Provide the [x, y] coordinate of the cell's center where the given text is located.  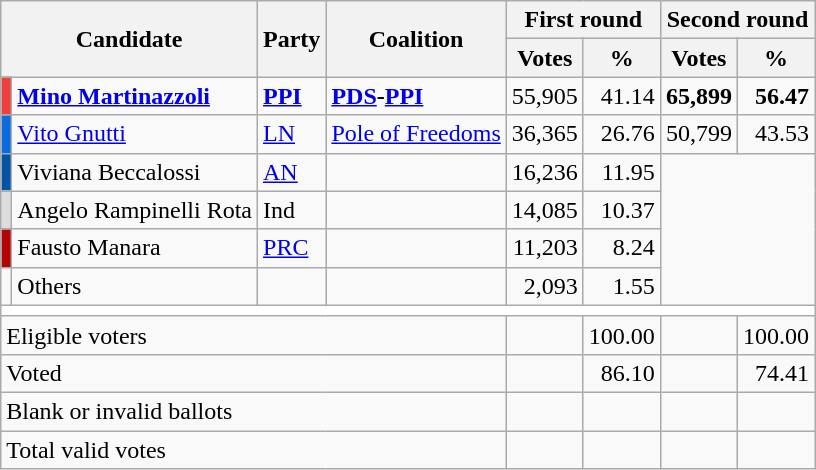
Party [292, 39]
43.53 [776, 134]
Others [135, 286]
Total valid votes [254, 449]
Viviana Beccalossi [135, 172]
Fausto Manara [135, 248]
Blank or invalid ballots [254, 411]
41.14 [622, 96]
74.41 [776, 373]
Candidate [130, 39]
PDS-PPI [416, 96]
11.95 [622, 172]
8.24 [622, 248]
65,899 [698, 96]
Pole of Freedoms [416, 134]
Angelo Rampinelli Rota [135, 210]
PPI [292, 96]
Second round [737, 20]
50,799 [698, 134]
Eligible voters [254, 335]
11,203 [544, 248]
36,365 [544, 134]
14,085 [544, 210]
1.55 [622, 286]
Ind [292, 210]
2,093 [544, 286]
26.76 [622, 134]
First round [583, 20]
LN [292, 134]
Voted [254, 373]
PRC [292, 248]
Vito Gnutti [135, 134]
56.47 [776, 96]
16,236 [544, 172]
AN [292, 172]
Coalition [416, 39]
55,905 [544, 96]
Mino Martinazzoli [135, 96]
86.10 [622, 373]
10.37 [622, 210]
